Find where the given text appears and provide that cell's center as [x, y] coordinate. 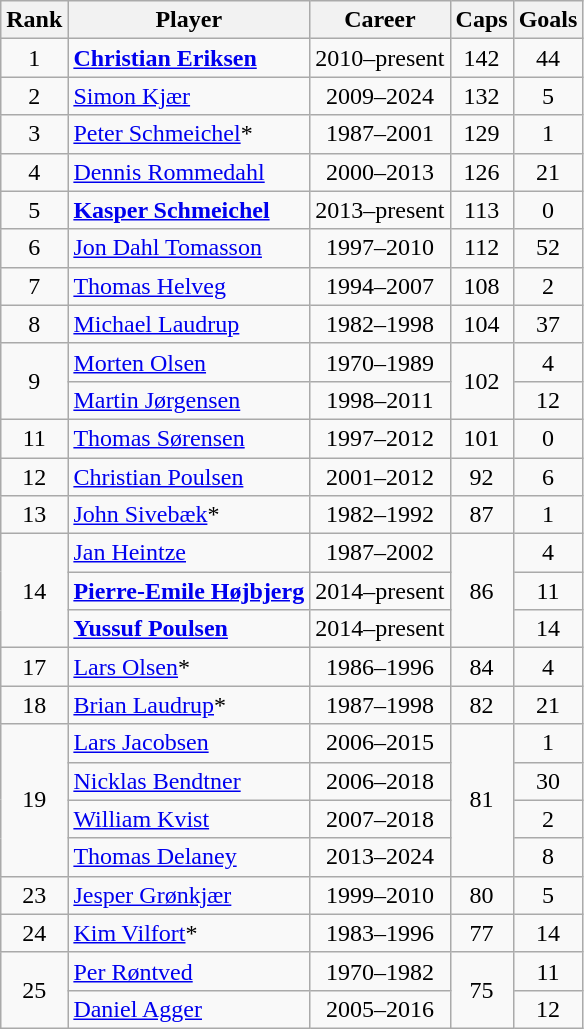
2007–2018 [380, 819]
1998–2011 [380, 400]
Nicklas Bendtner [189, 781]
2006–2015 [380, 743]
Caps [482, 20]
Michael Laudrup [189, 324]
17 [34, 667]
2001–2012 [380, 477]
112 [482, 248]
13 [34, 515]
Per Røntved [189, 971]
Peter Schmeichel* [189, 134]
2006–2018 [380, 781]
1982–1992 [380, 515]
25 [34, 990]
2000–2013 [380, 172]
Pierre-Emile Højbjerg [189, 591]
1997–2012 [380, 438]
101 [482, 438]
1987–1998 [380, 705]
84 [482, 667]
81 [482, 800]
142 [482, 58]
104 [482, 324]
1982–1998 [380, 324]
1986–1996 [380, 667]
2005–2016 [380, 1009]
Career [380, 20]
92 [482, 477]
37 [548, 324]
Jesper Grønkjær [189, 895]
77 [482, 933]
1987–2001 [380, 134]
John Sivebæk* [189, 515]
Rank [34, 20]
Morten Olsen [189, 362]
2009–2024 [380, 96]
23 [34, 895]
Kim Vilfort* [189, 933]
132 [482, 96]
Jon Dahl Tomasson [189, 248]
1970–1989 [380, 362]
Brian Laudrup* [189, 705]
80 [482, 895]
44 [548, 58]
Kasper Schmeichel [189, 210]
Thomas Helveg [189, 286]
2013–present [380, 210]
Christian Eriksen [189, 58]
Daniel Agger [189, 1009]
126 [482, 172]
113 [482, 210]
82 [482, 705]
19 [34, 800]
1987–2002 [380, 553]
52 [548, 248]
102 [482, 381]
Lars Jacobsen [189, 743]
1997–2010 [380, 248]
1999–2010 [380, 895]
108 [482, 286]
9 [34, 381]
75 [482, 990]
30 [548, 781]
Dennis Rommedahl [189, 172]
1994–2007 [380, 286]
129 [482, 134]
Martin Jørgensen [189, 400]
Christian Poulsen [189, 477]
Yussuf Poulsen [189, 629]
Simon Kjær [189, 96]
7 [34, 286]
Thomas Sørensen [189, 438]
18 [34, 705]
Thomas Delaney [189, 857]
1983–1996 [380, 933]
3 [34, 134]
2013–2024 [380, 857]
87 [482, 515]
Goals [548, 20]
1970–1982 [380, 971]
2010–present [380, 58]
Lars Olsen* [189, 667]
86 [482, 591]
24 [34, 933]
Player [189, 20]
Jan Heintze [189, 553]
William Kvist [189, 819]
